Scan for the cell matching the given text and deliver its [x, y] coordinate at center. 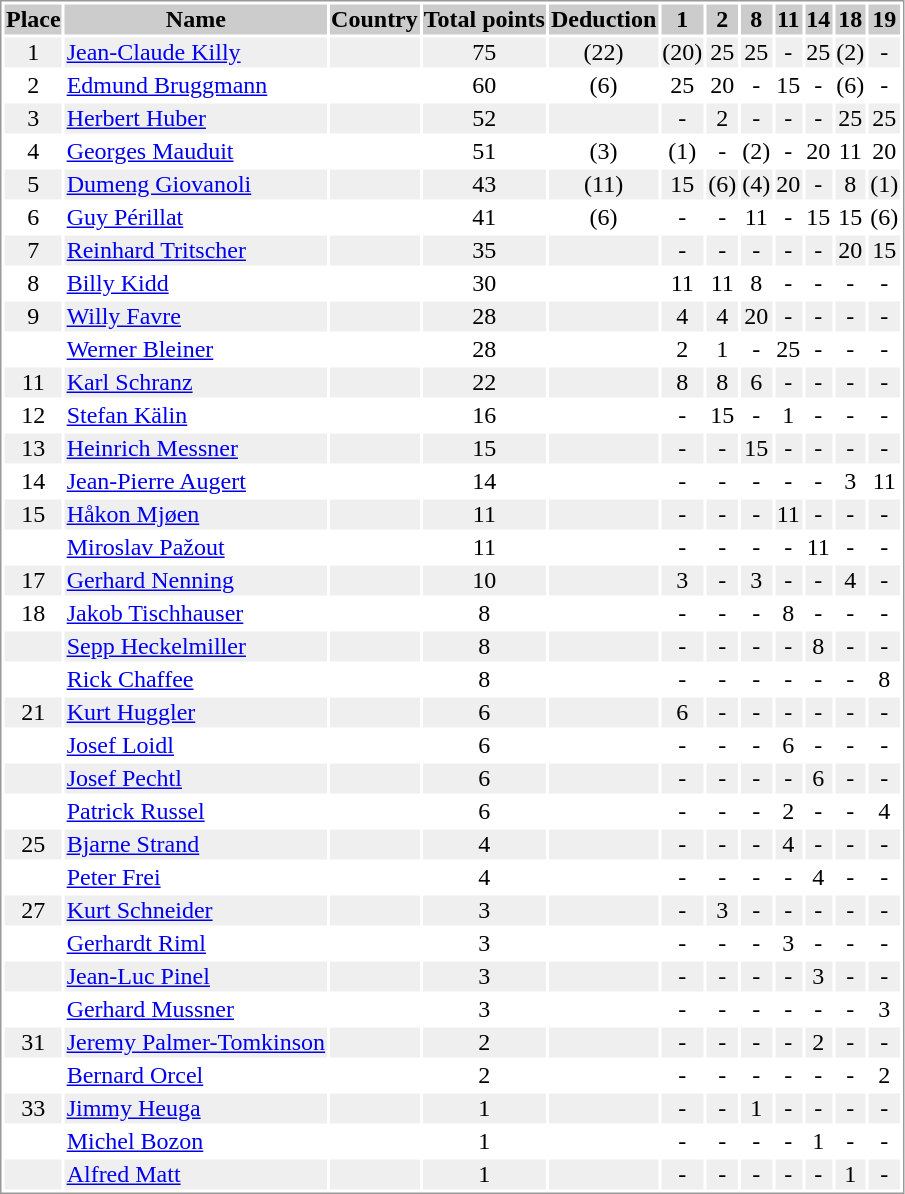
(22) [603, 53]
10 [484, 581]
Jimmy Heuga [196, 1109]
(3) [603, 151]
Guy Périllat [196, 217]
21 [33, 713]
Gerhard Nenning [196, 581]
Miroslav Pažout [196, 547]
Alfred Matt [196, 1175]
Total points [484, 19]
Georges Mauduit [196, 151]
Reinhard Tritscher [196, 251]
Jakob Tischhauser [196, 613]
Place [33, 19]
Jeremy Palmer-Tomkinson [196, 1043]
7 [33, 251]
Jean-Pierre Augert [196, 481]
9 [33, 317]
19 [884, 19]
Gerhard Mussner [196, 1009]
Patrick Russel [196, 811]
17 [33, 581]
41 [484, 217]
Håkon Mjøen [196, 515]
Jean-Claude Killy [196, 53]
Peter Frei [196, 877]
27 [33, 911]
Herbert Huber [196, 119]
Werner Bleiner [196, 349]
75 [484, 53]
Josef Pechtl [196, 779]
16 [484, 415]
31 [33, 1043]
Rick Chaffee [196, 679]
(20) [682, 53]
Jean-Luc Pinel [196, 977]
Kurt Schneider [196, 911]
Karl Schranz [196, 383]
Bernard Orcel [196, 1075]
Gerhardt Riml [196, 943]
5 [33, 185]
35 [484, 251]
33 [33, 1109]
Willy Favre [196, 317]
Billy Kidd [196, 283]
Name [196, 19]
51 [484, 151]
30 [484, 283]
Kurt Huggler [196, 713]
Deduction [603, 19]
Josef Loidl [196, 745]
Michel Bozon [196, 1141]
Country [375, 19]
52 [484, 119]
(11) [603, 185]
13 [33, 449]
Edmund Bruggmann [196, 85]
(4) [756, 185]
22 [484, 383]
43 [484, 185]
Dumeng Giovanoli [196, 185]
Sepp Heckelmiller [196, 647]
12 [33, 415]
Bjarne Strand [196, 845]
Heinrich Messner [196, 449]
Stefan Kälin [196, 415]
60 [484, 85]
